Identify which cell holds the provided text, then report its [x, y] central coordinate. 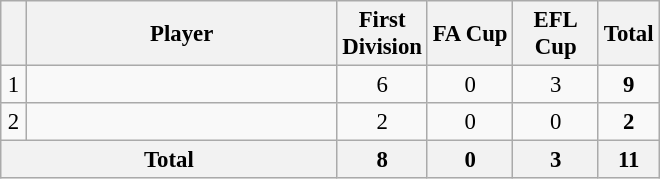
1 [14, 85]
Player [182, 34]
EFL Cup [556, 34]
11 [628, 160]
9 [628, 85]
FA Cup [470, 34]
First Division [382, 34]
8 [382, 160]
6 [382, 85]
